Detect which cell encompasses the target text, then output its [x, y] center coordinate. 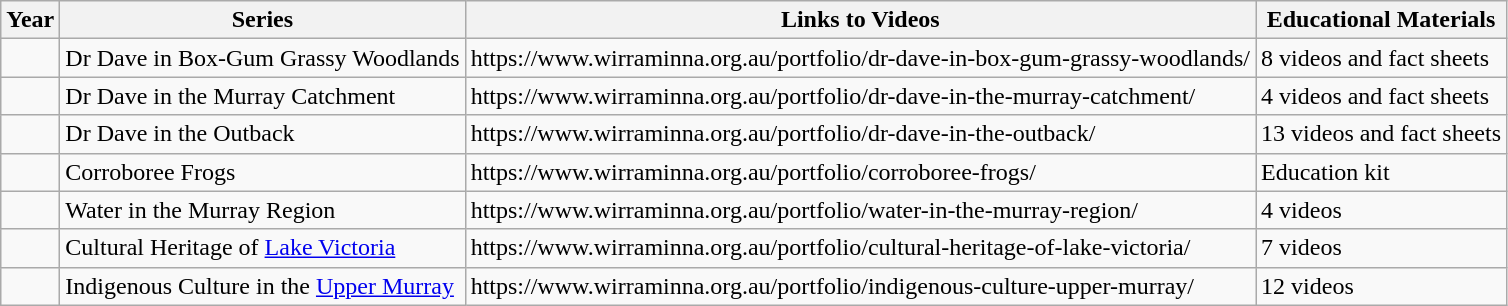
Educational Materials [1382, 20]
7 videos [1382, 248]
Cultural Heritage of Lake Victoria [262, 248]
Dr Dave in Box-Gum Grassy Woodlands [262, 58]
Year [30, 20]
https://www.wirraminna.org.au/portfolio/dr-dave-in-the-outback/ [860, 134]
https://www.wirraminna.org.au/portfolio/corroboree-frogs/ [860, 172]
12 videos [1382, 286]
https://www.wirraminna.org.au/portfolio/dr-dave-in-box-gum-grassy-woodlands/ [860, 58]
Indigenous Culture in the Upper Murray [262, 286]
4 videos and fact sheets [1382, 96]
Dr Dave in the Outback [262, 134]
Education kit [1382, 172]
Dr Dave in the Murray Catchment [262, 96]
13 videos and fact sheets [1382, 134]
4 videos [1382, 210]
https://www.wirraminna.org.au/portfolio/cultural-heritage-of-lake-victoria/ [860, 248]
https://www.wirraminna.org.au/portfolio/dr-dave-in-the-murray-catchment/ [860, 96]
Series [262, 20]
Water in the Murray Region [262, 210]
Corroboree Frogs [262, 172]
https://www.wirraminna.org.au/portfolio/indigenous-culture-upper-murray/ [860, 286]
https://www.wirraminna.org.au/portfolio/water-in-the-murray-region/ [860, 210]
8 videos and fact sheets [1382, 58]
Links to Videos [860, 20]
